Extract the [x, y] coordinate from the center of the cell holding the provided text.  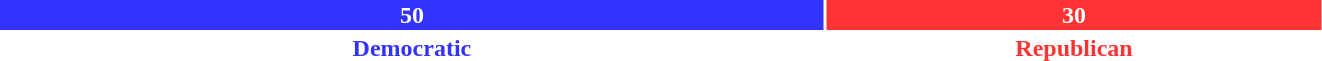
30 [1074, 15]
50 [412, 15]
